Pinpoint the cell where the given text exists, returning its (x, y) midpoint coordinate. 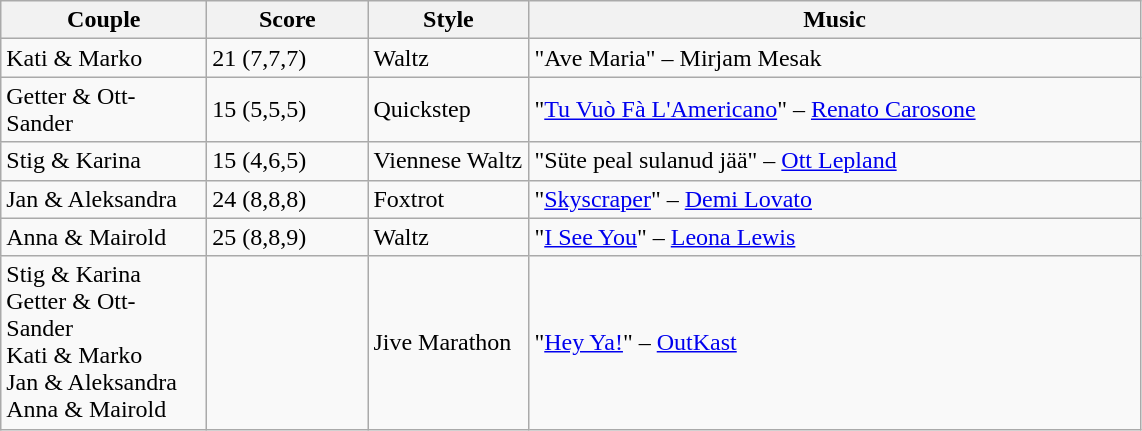
"Hey Ya!" – OutKast (834, 342)
Music (834, 20)
"Ave Maria" – Mirjam Mesak (834, 58)
Quickstep (448, 110)
Couple (104, 20)
Getter & Ott-Sander (104, 110)
Stig & KarinaGetter & Ott-SanderKati & MarkoJan & AleksandraAnna & Mairold (104, 342)
"Skyscraper" – Demi Lovato (834, 199)
Style (448, 20)
Kati & Marko (104, 58)
15 (4,6,5) (288, 161)
Viennese Waltz (448, 161)
Foxtrot (448, 199)
"Tu Vuò Fà L'Americano" – Renato Carosone (834, 110)
"I See You" – Leona Lewis (834, 237)
Jive Marathon (448, 342)
24 (8,8,8) (288, 199)
15 (5,5,5) (288, 110)
"Süte peal sulanud jää" – Ott Lepland (834, 161)
Jan & Aleksandra (104, 199)
Anna & Mairold (104, 237)
Stig & Karina (104, 161)
25 (8,8,9) (288, 237)
Score (288, 20)
21 (7,7,7) (288, 58)
